Search for the cell housing the specified text and yield its (x, y) center coordinate. 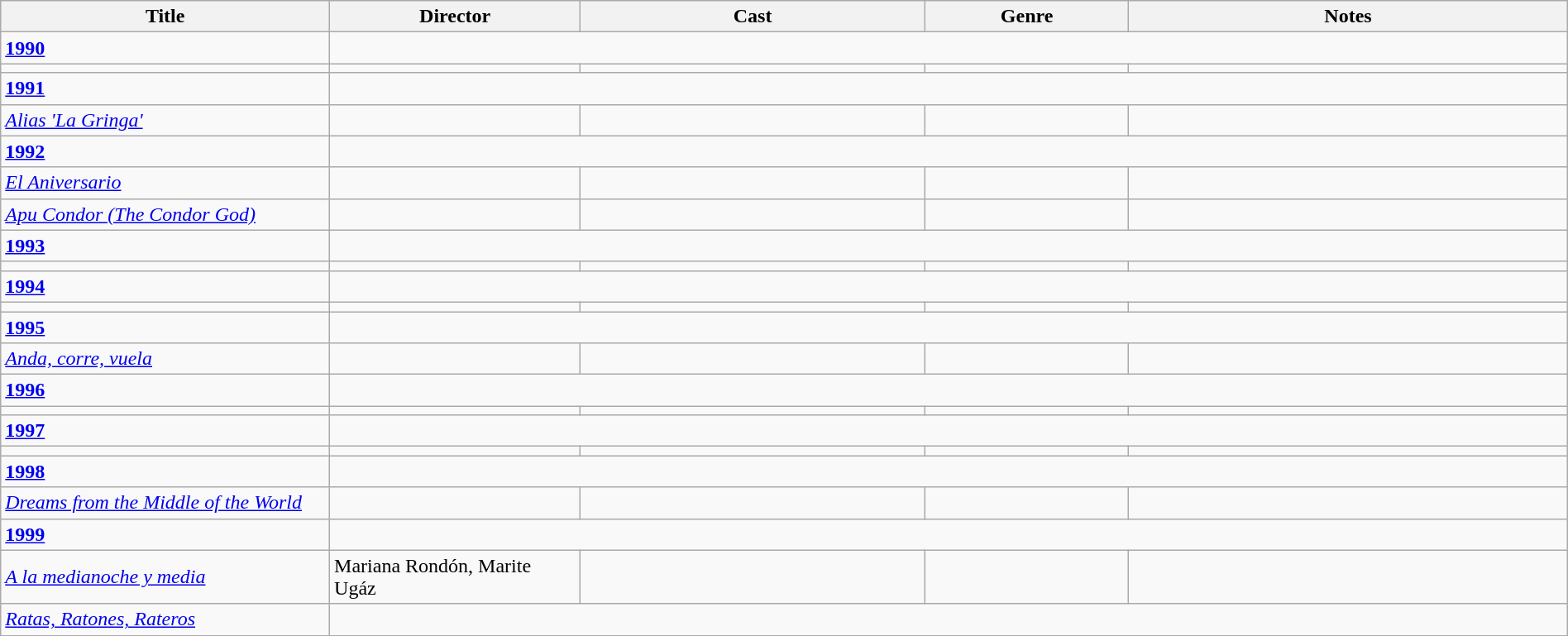
Apu Condor (The Condor God) (165, 214)
1997 (165, 431)
1999 (165, 534)
Cast (753, 17)
A la medianoche y media (165, 577)
Genre (1026, 17)
1993 (165, 246)
Notes (1348, 17)
1994 (165, 286)
Mariana Rondón, Marite Ugáz (455, 577)
Dreams from the Middle of the World (165, 503)
1991 (165, 88)
1996 (165, 390)
1990 (165, 48)
Anda, corre, vuela (165, 359)
1995 (165, 327)
Alias 'La Gringa' (165, 120)
Ratas, Ratones, Rateros (165, 619)
El Aniversario (165, 183)
1998 (165, 471)
Title (165, 17)
1992 (165, 151)
Director (455, 17)
